Provide the [x, y] coordinate of the cell's center where the given text is located.  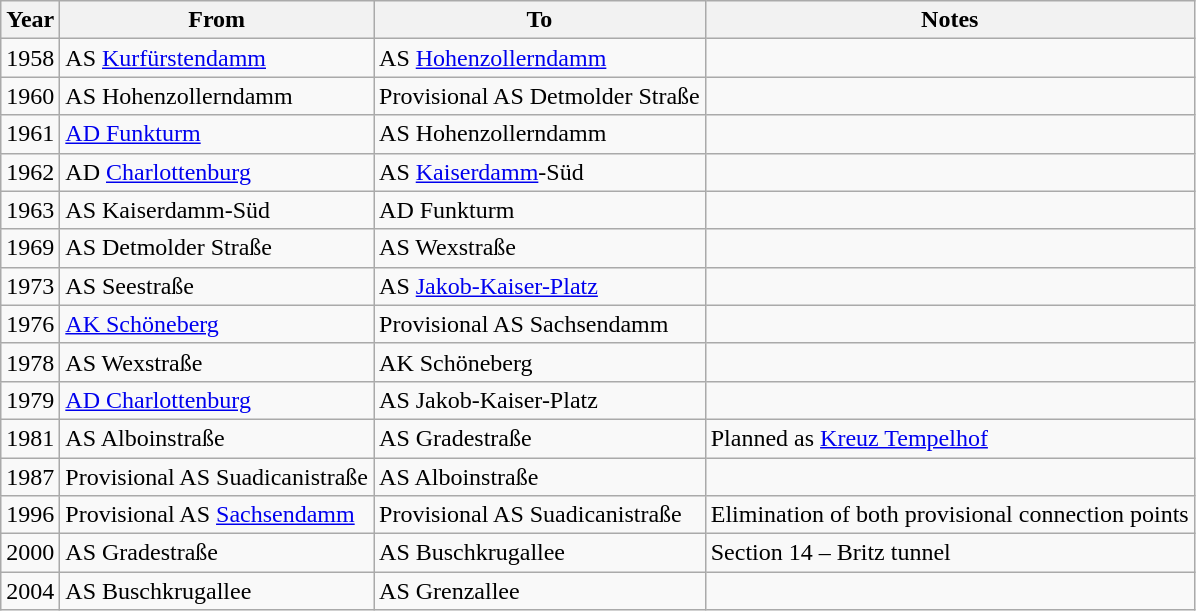
1978 [30, 362]
Elimination of both provisional connection points [950, 515]
2004 [30, 591]
1963 [30, 210]
1979 [30, 400]
1996 [30, 515]
2000 [30, 553]
1969 [30, 248]
1961 [30, 134]
1960 [30, 96]
Year [30, 20]
AS Kurfürstendamm [217, 58]
1981 [30, 438]
1987 [30, 477]
From [217, 20]
Notes [950, 20]
To [540, 20]
1958 [30, 58]
AS Seestraße [217, 286]
1962 [30, 172]
Provisional AS Detmolder Straße [540, 96]
AS Grenzallee [540, 591]
AS Detmolder Straße [217, 248]
1976 [30, 324]
1973 [30, 286]
Planned as Kreuz Tempelhof [950, 438]
Section 14 – Britz tunnel [950, 553]
